Provide the (X, Y) coordinate of the cell's center where the given text is located.  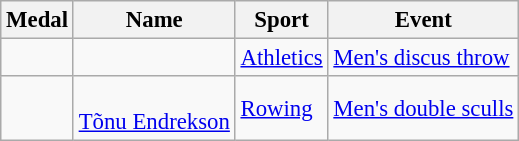
Men's discus throw (424, 58)
Athletics (282, 58)
Rowing (282, 108)
Tõnu Endrekson (154, 108)
Name (154, 20)
Men's double sculls (424, 108)
Medal (38, 20)
Sport (282, 20)
Event (424, 20)
